Determine the (X, Y) coordinate at the center of the cell enclosing the given text.  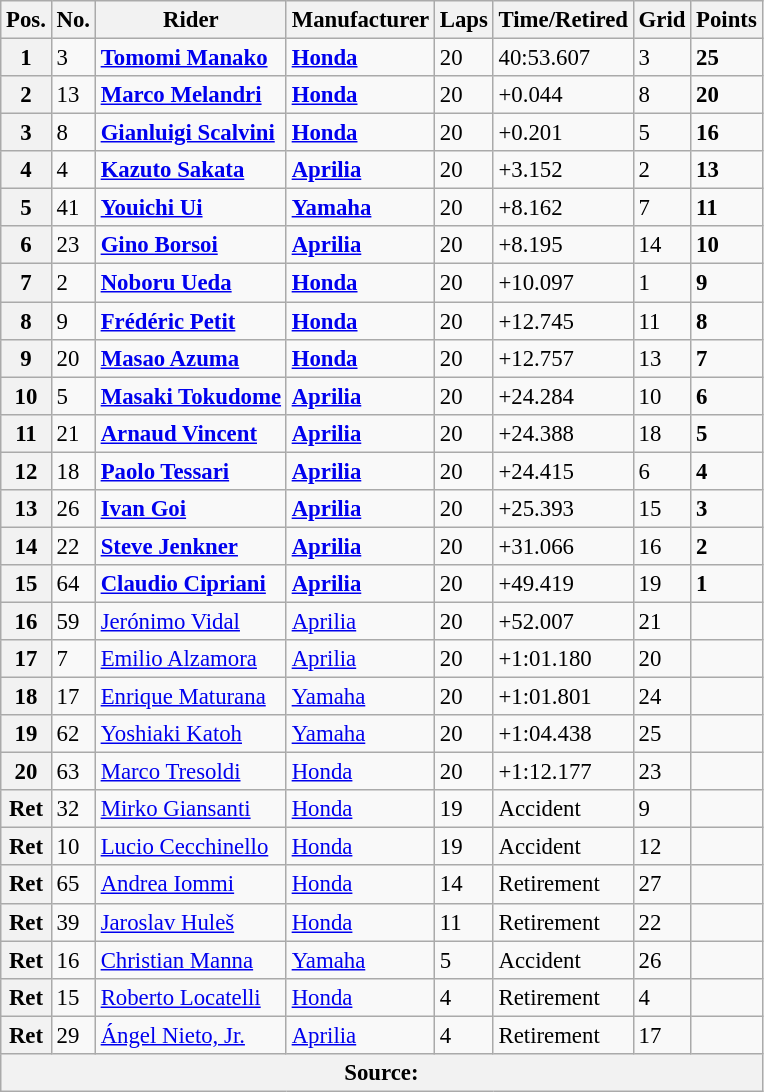
Arnaud Vincent (190, 433)
Noboru Ueda (190, 283)
Source: (382, 1073)
Jerónimo Vidal (190, 621)
+12.745 (563, 321)
40:53.607 (563, 58)
59 (73, 621)
+52.007 (563, 621)
41 (73, 208)
Lucio Cecchinello (190, 847)
39 (73, 922)
Masaki Tokudome (190, 396)
Tomomi Manako (190, 58)
63 (73, 772)
+25.393 (563, 509)
Christian Manna (190, 960)
32 (73, 809)
+1:01.180 (563, 659)
Ivan Goi (190, 509)
+1:04.438 (563, 734)
Masao Azuma (190, 358)
Enrique Maturana (190, 697)
Roberto Locatelli (190, 997)
+24.415 (563, 471)
64 (73, 584)
29 (73, 1035)
+3.152 (563, 170)
Emilio Alzamora (190, 659)
Jaroslav Huleš (190, 922)
Claudio Cipriani (190, 584)
+8.195 (563, 245)
Kazuto Sakata (190, 170)
Grid (662, 20)
Yoshiaki Katoh (190, 734)
24 (662, 697)
Steve Jenkner (190, 546)
Manufacturer (360, 20)
+12.757 (563, 358)
+31.066 (563, 546)
Andrea Iommi (190, 885)
Ángel Nieto, Jr. (190, 1035)
+8.162 (563, 208)
Mirko Giansanti (190, 809)
Gianluigi Scalvini (190, 133)
+24.284 (563, 396)
Time/Retired (563, 20)
65 (73, 885)
+49.419 (563, 584)
Marco Tresoldi (190, 772)
Laps (464, 20)
+1:12.177 (563, 772)
Paolo Tessari (190, 471)
No. (73, 20)
Rider (190, 20)
Pos. (26, 20)
Youichi Ui (190, 208)
Points (726, 20)
Marco Melandri (190, 95)
+10.097 (563, 283)
+24.388 (563, 433)
Frédéric Petit (190, 321)
Gino Borsoi (190, 245)
+0.044 (563, 95)
+0.201 (563, 133)
62 (73, 734)
+1:01.801 (563, 697)
27 (662, 885)
